Scan for the cell matching the given text and deliver its [x, y] coordinate at center. 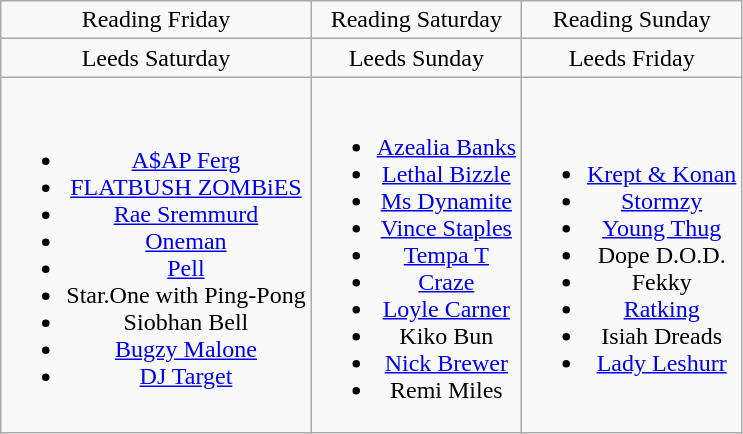
Leeds Saturday [156, 58]
Azealia BanksLethal BizzleMs DynamiteVince StaplesTempa TCrazeLoyle CarnerKiko BunNick BrewerRemi Miles [416, 255]
A$AP FergFLATBUSH ZOMBiESRae SremmurdOnemanPellStar.One with Ping-PongSiobhan BellBugzy MaloneDJ Target [156, 255]
Leeds Friday [632, 58]
Leeds Sunday [416, 58]
Reading Saturday [416, 20]
Krept & KonanStormzyYoung ThugDope D.O.D.FekkyRatkingIsiah DreadsLady Leshurr [632, 255]
Reading Sunday [632, 20]
Reading Friday [156, 20]
